Pinpoint the cell where the given text exists, returning its (X, Y) midpoint coordinate. 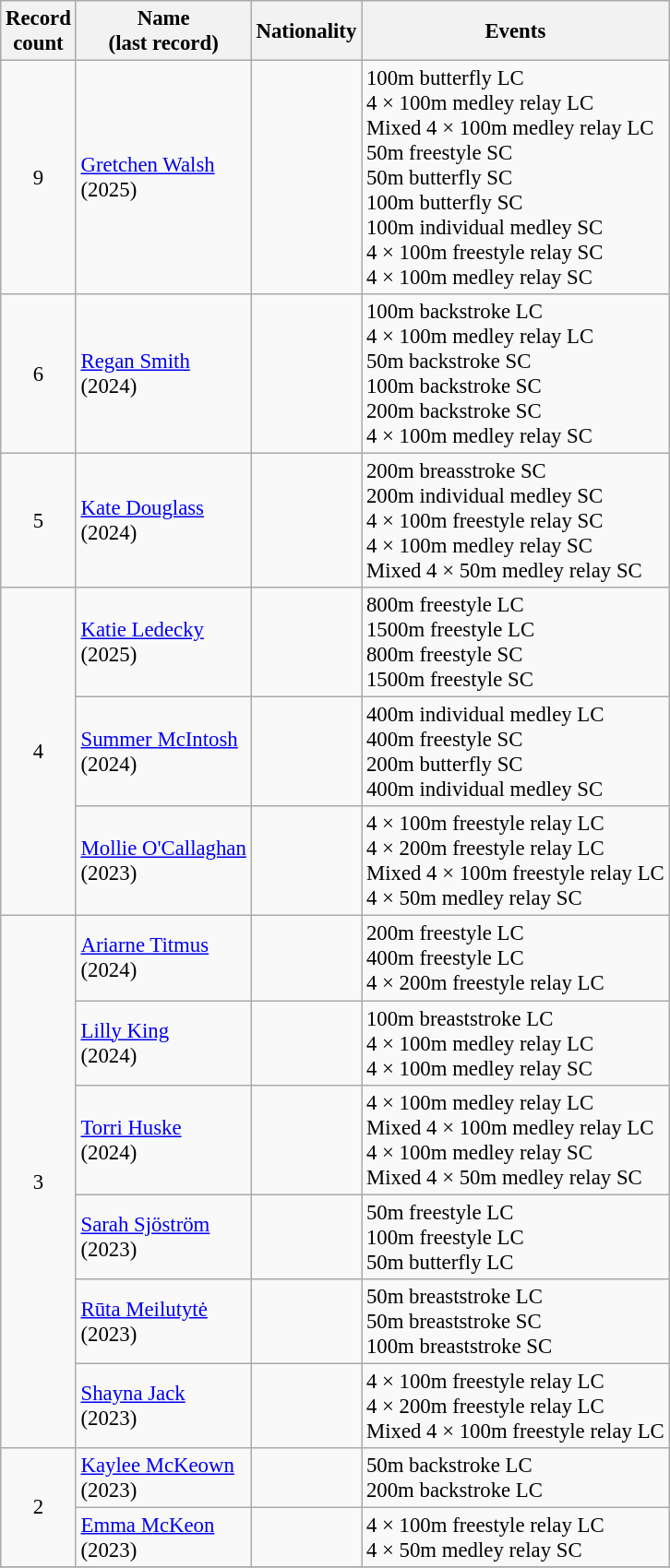
100m backstroke LC4 × 100m medley relay LC50m backstroke SC100m backstroke SC200m backstroke SC4 × 100m medley relay SC (515, 374)
4 (39, 752)
Record count (39, 31)
Regan Smith (2024) (163, 374)
Katie Ledecky (2025) (163, 642)
Emma McKeon (2023) (163, 1537)
Mollie O'Callaghan (2023) (163, 861)
Rūta Meilutytė (2023) (163, 1321)
Kate Douglass (2024) (163, 521)
400m individual medley LC400m freestyle SC200m butterfly SC400m individual medley SC (515, 753)
3 (39, 1182)
Sarah Sjöström (2023) (163, 1237)
Torri Huske (2024) (163, 1140)
Kaylee McKeown (2023) (163, 1478)
Name (last record) (163, 31)
4 × 100m freestyle relay LC4 × 200m freestyle relay LCMixed 4 × 100m freestyle relay LC4 × 50m medley relay SC (515, 861)
Summer McIntosh (2024) (163, 753)
Events (515, 31)
Ariarne Titmus (2024) (163, 958)
5 (39, 521)
200m freestyle LC400m freestyle LC4 × 200m freestyle relay LC (515, 958)
9 (39, 178)
Gretchen Walsh (2025) (163, 178)
4 × 100m freestyle relay LC4 × 50m medley relay SC (515, 1537)
800m freestyle LC1500m freestyle LC800m freestyle SC1500m freestyle SC (515, 642)
200m breasstroke SC200m individual medley SC4 × 100m freestyle relay SC4 × 100m medley relay SCMixed 4 × 50m medley relay SC (515, 521)
2 (39, 1507)
6 (39, 374)
4 × 100m freestyle relay LC4 × 200m freestyle relay LCMixed 4 × 100m freestyle relay LC (515, 1406)
Nationality (306, 31)
100m breaststroke LC4 × 100m medley relay LC4 × 100m medley relay SC (515, 1043)
50m freestyle LC100m freestyle LC50m butterfly LC (515, 1237)
50m breaststroke LC50m breaststroke SC100m breaststroke SC (515, 1321)
4 × 100m medley relay LCMixed 4 × 100m medley relay LC4 × 100m medley relay SCMixed 4 × 50m medley relay SC (515, 1140)
50m backstroke LC200m backstroke LC (515, 1478)
Shayna Jack (2023) (163, 1406)
Lilly King (2024) (163, 1043)
